For the text-containing cell, return its midpoint in (X, Y) coordinate format. 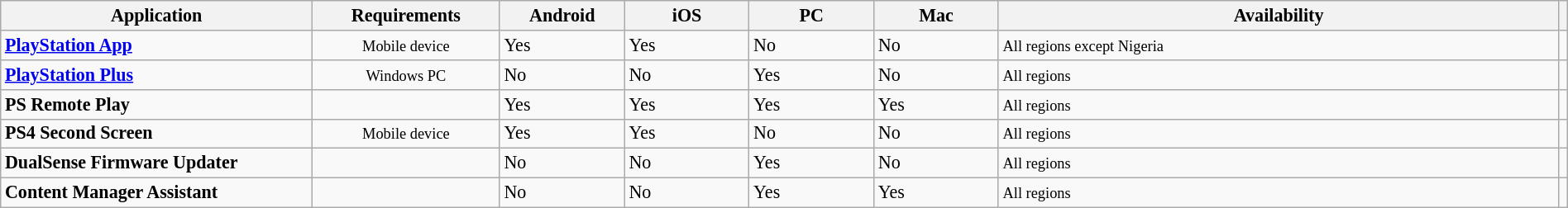
iOS (686, 15)
Content Manager Assistant (157, 192)
PC (812, 15)
Availability (1279, 15)
Application (157, 15)
PlayStation App (157, 45)
Android (562, 15)
PS Remote Play (157, 104)
All regions except Nigeria (1279, 45)
PS4 Second Screen (157, 134)
Windows PC (407, 74)
DualSense Firmware Updater (157, 163)
Mac (936, 15)
Requirements (407, 15)
PlayStation Plus (157, 74)
